Return [X, Y] of the center of cell containing provided text 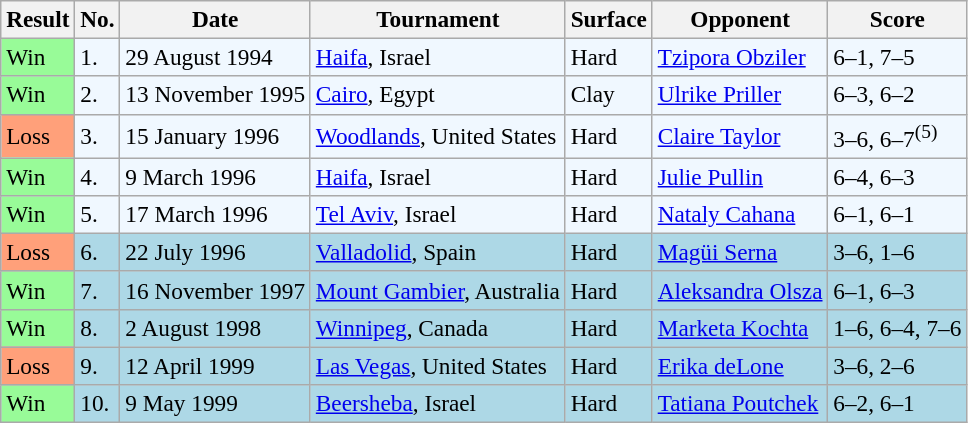
Nataly Cahana [740, 214]
6–1, 6–1 [898, 214]
Julie Pullin [740, 177]
Date [215, 19]
Valladolid, Spain [438, 252]
4. [98, 177]
9 March 1996 [215, 177]
Cairo, Egypt [438, 95]
Score [898, 19]
6. [98, 252]
13 November 1995 [215, 95]
3–6, 1–6 [898, 252]
Aleksandra Olsza [740, 290]
Las Vegas, United States [438, 366]
Beersheba, Israel [438, 403]
3. [98, 136]
Marketa Kochta [740, 328]
15 January 1996 [215, 136]
Opponent [740, 19]
Mount Gambier, Australia [438, 290]
Tel Aviv, Israel [438, 214]
No. [98, 19]
1–6, 6–4, 7–6 [898, 328]
1. [98, 57]
8. [98, 328]
Claire Taylor [740, 136]
Tatiana Poutchek [740, 403]
Tzipora Obziler [740, 57]
Magüi Serna [740, 252]
10. [98, 403]
29 August 1994 [215, 57]
6–3, 6–2 [898, 95]
3–6, 6–7(5) [898, 136]
9 May 1999 [215, 403]
Clay [608, 95]
Surface [608, 19]
16 November 1997 [215, 290]
Erika deLone [740, 366]
3–6, 2–6 [898, 366]
17 March 1996 [215, 214]
6–1, 7–5 [898, 57]
Winnipeg, Canada [438, 328]
2. [98, 95]
12 April 1999 [215, 366]
6–1, 6–3 [898, 290]
6–2, 6–1 [898, 403]
22 July 1996 [215, 252]
2 August 1998 [215, 328]
7. [98, 290]
5. [98, 214]
6–4, 6–3 [898, 177]
Tournament [438, 19]
Woodlands, United States [438, 136]
9. [98, 366]
Result [38, 19]
Ulrike Priller [740, 95]
